Detect which cell encompasses the target text, then output its [X, Y] center coordinate. 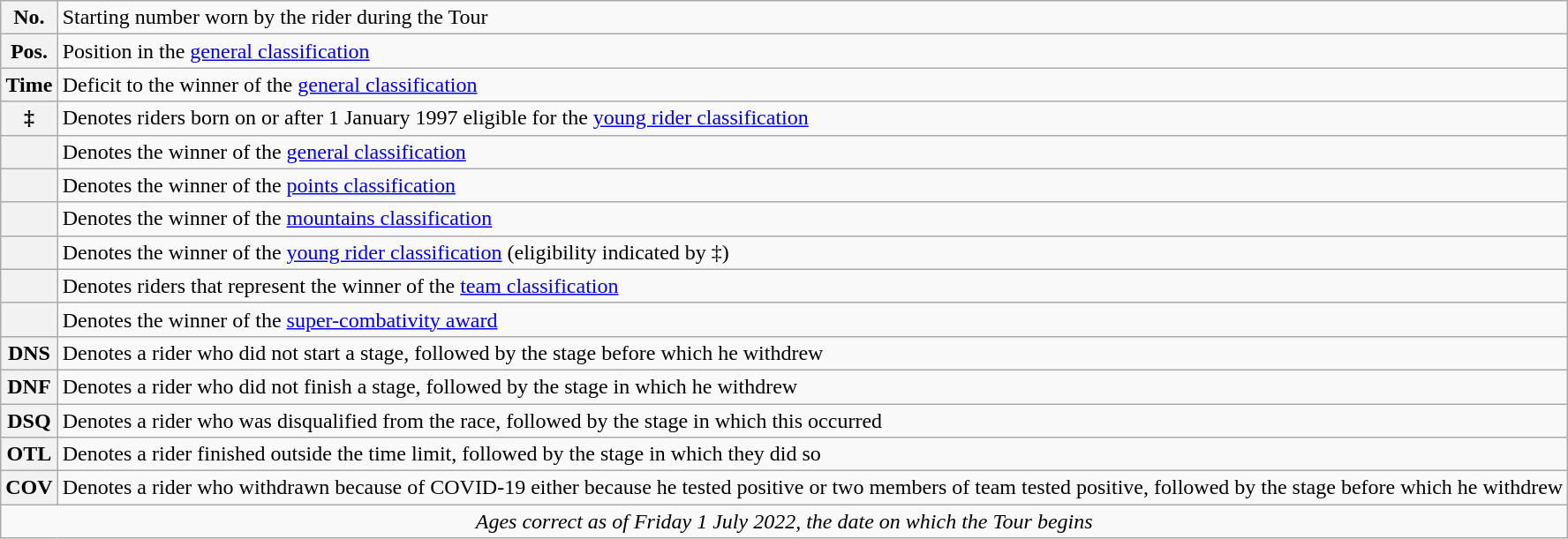
Pos. [29, 51]
Denotes the winner of the super-combativity award [812, 319]
Denotes a rider who did not finish a stage, followed by the stage in which he withdrew [812, 386]
Denotes the winner of the young rider classification (eligibility indicated by ‡) [812, 252]
Denotes a rider finished outside the time limit, followed by the stage in which they did so [812, 454]
Deficit to the winner of the general classification [812, 85]
No. [29, 18]
COV [29, 488]
Denotes a rider who was disqualified from the race, followed by the stage in which this occurred [812, 421]
Denotes the winner of the mountains classification [812, 219]
OTL [29, 454]
Starting number worn by the rider during the Tour [812, 18]
Position in the general classification [812, 51]
Denotes riders born on or after 1 January 1997 eligible for the young rider classification [812, 118]
DSQ [29, 421]
‡ [29, 118]
DNF [29, 386]
Ages correct as of Friday 1 July 2022, the date on which the Tour begins [784, 521]
Time [29, 85]
Denotes a rider who did not start a stage, followed by the stage before which he withdrew [812, 353]
Denotes riders that represent the winner of the team classification [812, 286]
Denotes the winner of the general classification [812, 152]
DNS [29, 353]
Denotes the winner of the points classification [812, 185]
